Locate the cell with the specified text and output its [x, y] center coordinate. 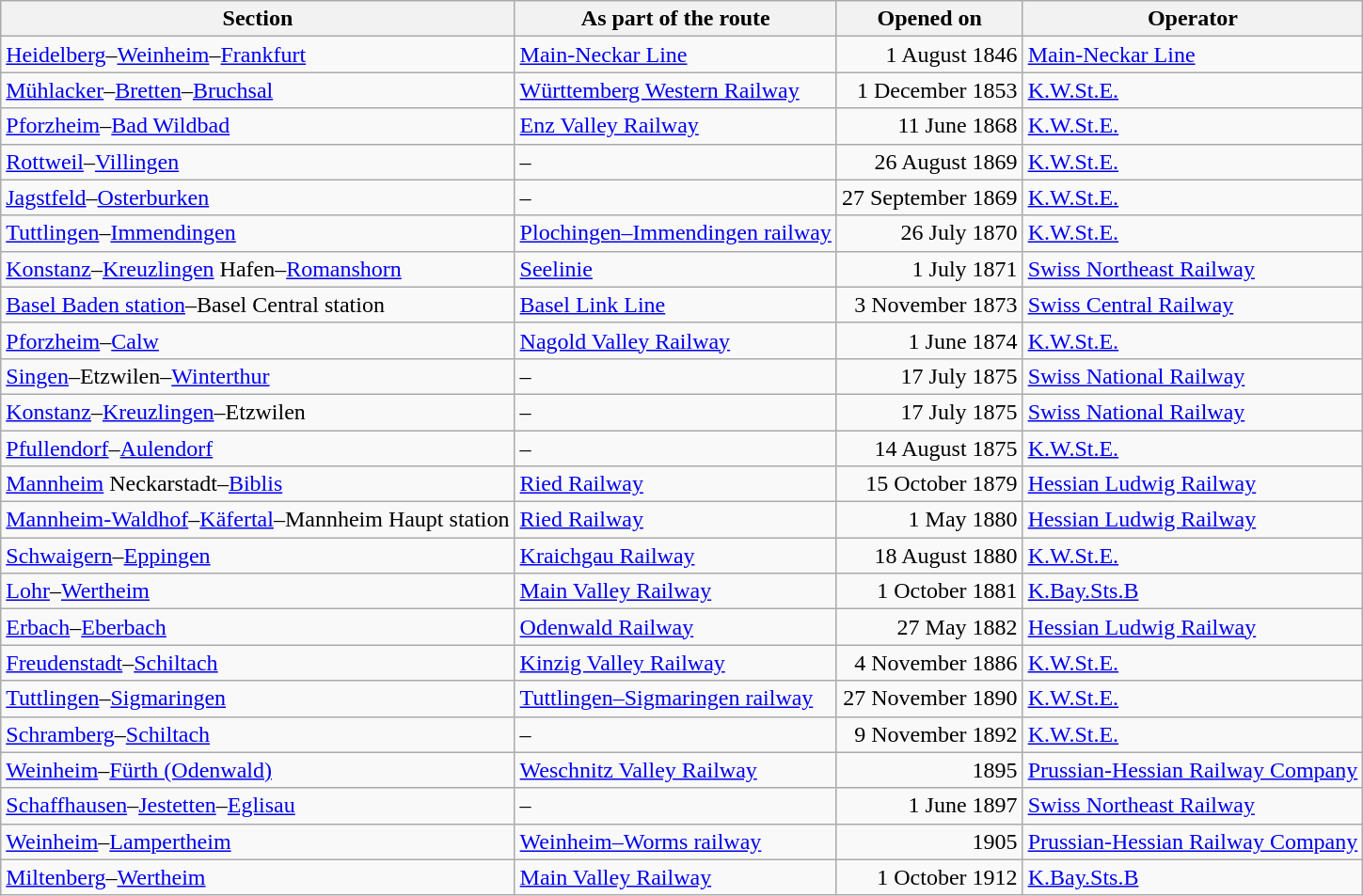
26 July 1870 [929, 233]
14 August 1875 [929, 448]
Mannheim-Waldhof–Käfertal–Mannheim Haupt station [258, 520]
1 October 1912 [929, 877]
Nagold Valley Railway [675, 340]
1 June 1897 [929, 806]
Weinheim–Lampertheim [258, 841]
9 November 1892 [929, 734]
Kinzig Valley Railway [675, 663]
Kraichgau Railway [675, 556]
Mühlacker–Bretten–Bruchsal [258, 90]
Operator [1193, 19]
Tuttlingen–Sigmaringen [258, 699]
3 November 1873 [929, 305]
1 August 1846 [929, 55]
4 November 1886 [929, 663]
27 September 1869 [929, 197]
Weinheim–Worms railway [675, 841]
As part of the route [675, 19]
Schramberg–Schiltach [258, 734]
Weschnitz Valley Railway [675, 770]
1 October 1881 [929, 591]
1895 [929, 770]
Erbach–Eberbach [258, 627]
Tuttlingen–Sigmaringen railway [675, 699]
1905 [929, 841]
1 July 1871 [929, 269]
Seelinie [675, 269]
Jagstfeld–Osterburken [258, 197]
Lohr–Wertheim [258, 591]
Württemberg Western Railway [675, 90]
26 August 1869 [929, 162]
Enz Valley Railway [675, 126]
Basel Link Line [675, 305]
Pforzheim–Bad Wildbad [258, 126]
Tuttlingen–Immendingen [258, 233]
Freudenstadt–Schiltach [258, 663]
Schwaigern–Eppingen [258, 556]
1 December 1853 [929, 90]
Odenwald Railway [675, 627]
27 May 1882 [929, 627]
Section [258, 19]
Swiss Central Railway [1193, 305]
Opened on [929, 19]
Weinheim–Fürth (Odenwald) [258, 770]
1 May 1880 [929, 520]
11 June 1868 [929, 126]
Pforzheim–Calw [258, 340]
Mannheim Neckarstadt–Biblis [258, 484]
Heidelberg–Weinheim–Frankfurt [258, 55]
Konstanz–Kreuzlingen Hafen–Romanshorn [258, 269]
Plochingen–Immendingen railway [675, 233]
Rottweil–Villingen [258, 162]
Pfullendorf–Aulendorf [258, 448]
1 June 1874 [929, 340]
Miltenberg–Wertheim [258, 877]
Singen–Etzwilen–Winterthur [258, 376]
Konstanz–Kreuzlingen–Etzwilen [258, 412]
Schaffhausen–Jestetten–Eglisau [258, 806]
27 November 1890 [929, 699]
Basel Baden station–Basel Central station [258, 305]
15 October 1879 [929, 484]
18 August 1880 [929, 556]
